Scan for the cell matching the given text and deliver its (x, y) coordinate at center. 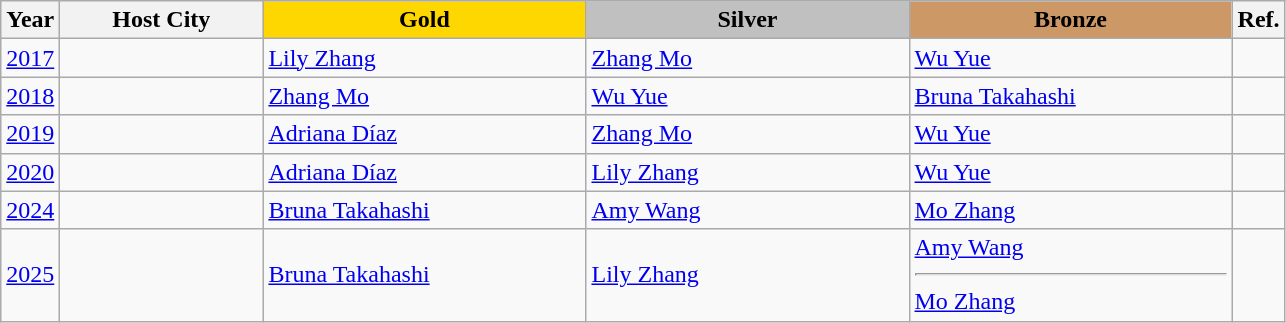
Ref. (1258, 20)
2025 (30, 275)
Silver (748, 20)
Amy Wang (748, 210)
Mo Zhang (1070, 210)
2020 (30, 172)
Amy Wang Mo Zhang (1070, 275)
Year (30, 20)
2024 (30, 210)
2018 (30, 96)
Gold (424, 20)
Host City (162, 20)
Bronze (1070, 20)
2017 (30, 58)
2019 (30, 134)
